Capture the cell that displays the provided text and extract its (x, y) central coordinate. 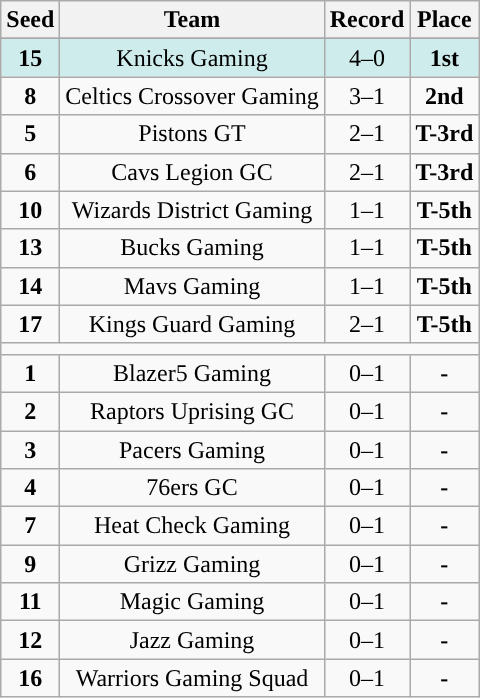
Jazz Gaming (192, 640)
3–1 (367, 96)
6 (30, 172)
Grizz Gaming (192, 564)
Mavs Gaming (192, 286)
2 (30, 411)
7 (30, 526)
Bucks Gaming (192, 248)
5 (30, 134)
Team (192, 20)
Heat Check Gaming (192, 526)
8 (30, 96)
13 (30, 248)
76ers GC (192, 488)
15 (30, 58)
Place (444, 20)
Cavs Legion GC (192, 172)
4–0 (367, 58)
1 (30, 373)
Pistons GT (192, 134)
16 (30, 678)
12 (30, 640)
2nd (444, 96)
11 (30, 602)
Warriors Gaming Squad (192, 678)
Blazer5 Gaming (192, 373)
Record (367, 20)
1st (444, 58)
Kings Guard Gaming (192, 324)
Wizards District Gaming (192, 210)
4 (30, 488)
Raptors Uprising GC (192, 411)
Magic Gaming (192, 602)
Knicks Gaming (192, 58)
Seed (30, 20)
10 (30, 210)
3 (30, 449)
9 (30, 564)
Celtics Crossover Gaming (192, 96)
Pacers Gaming (192, 449)
17 (30, 324)
14 (30, 286)
